Locate the cell with the specified text and output its (x, y) center coordinate. 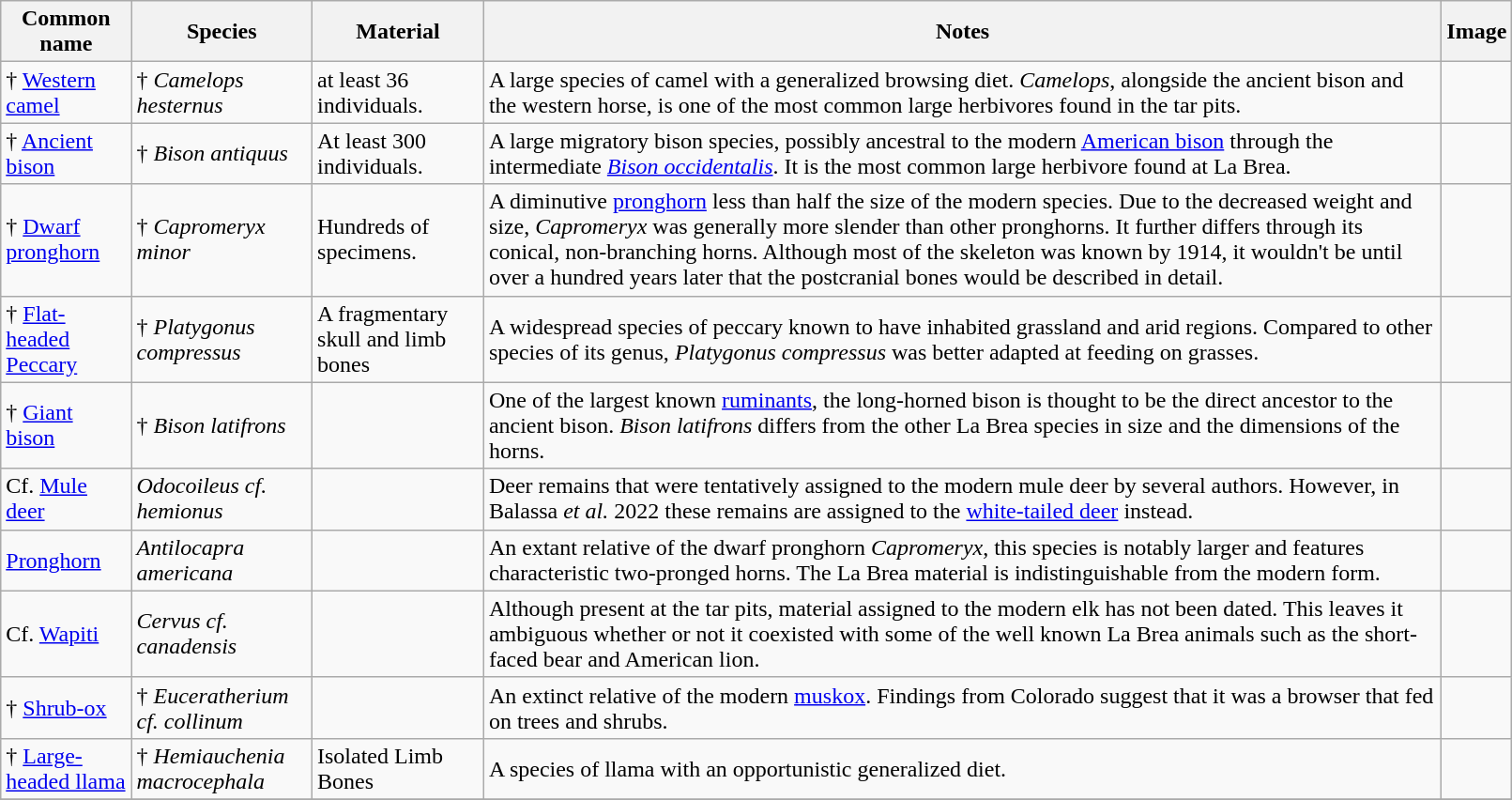
† Platygonus compressus (221, 339)
A fragmentary skull and limb bones (398, 339)
† Euceratherium cf. collinum (221, 708)
† Large-headed llama (66, 768)
Pronghorn (66, 560)
† Shrub-ox (66, 708)
† Hemiauchenia macrocephala (221, 768)
Species (221, 32)
† Bison antiquus (221, 154)
† Bison latifrons (221, 425)
† Western camel (66, 92)
Common name (66, 32)
At least 300 individuals. (398, 154)
Cf. Mule deer (66, 500)
† Dwarf pronghorn (66, 240)
Hundreds of specimens. (398, 240)
at least 36 individuals. (398, 92)
† Giant bison (66, 425)
† Capromeryx minor (221, 240)
Odocoileus cf. hemionus (221, 500)
Cervus cf. canadensis (221, 634)
† Flat-headed Peccary (66, 339)
† Camelops hesternus (221, 92)
Notes (962, 32)
Antilocapra americana (221, 560)
A species of llama with an opportunistic generalized diet. (962, 768)
Cf. Wapiti (66, 634)
Isolated Limb Bones (398, 768)
Material (398, 32)
An extinct relative of the modern muskox. Findings from Colorado suggest that it was a browser that fed on trees and shrubs. (962, 708)
† Ancient bison (66, 154)
Image (1477, 32)
